Pinpoint the cell where the given text exists, returning its (X, Y) midpoint coordinate. 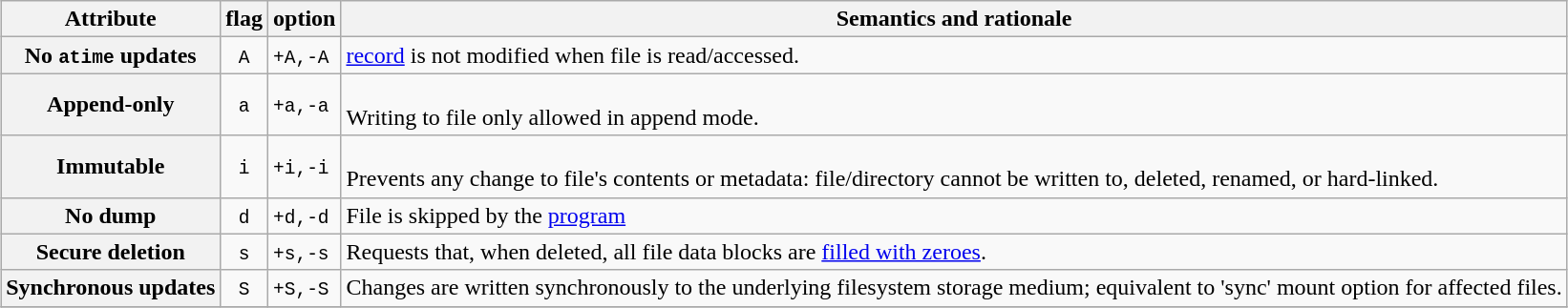
flag (244, 19)
Secure deletion (111, 252)
+s,-s (305, 252)
+d,-d (305, 216)
No dump (111, 216)
Synchronous updates (111, 288)
Append-only (111, 105)
No atime updates (111, 55)
+S,-S (305, 288)
Prevents any change to file's contents or metadata: file/directory cannot be written to, deleted, renamed, or hard-linked. (954, 166)
record is not modified when file is read/accessed. (954, 55)
s (244, 252)
+A,-A (305, 55)
a (244, 105)
+a,-a (305, 105)
Changes are written synchronously to the underlying filesystem storage medium; equivalent to 'sync' mount option for affected files. (954, 288)
S (244, 288)
File is skipped by the program (954, 216)
Writing to file only allowed in append mode. (954, 105)
+i,-i (305, 166)
Immutable (111, 166)
Requests that, when deleted, all file data blocks are filled with zeroes. (954, 252)
Semantics and rationale (954, 19)
option (305, 19)
Attribute (111, 19)
i (244, 166)
A (244, 55)
d (244, 216)
